For the text-containing cell, return its midpoint in [x, y] coordinate format. 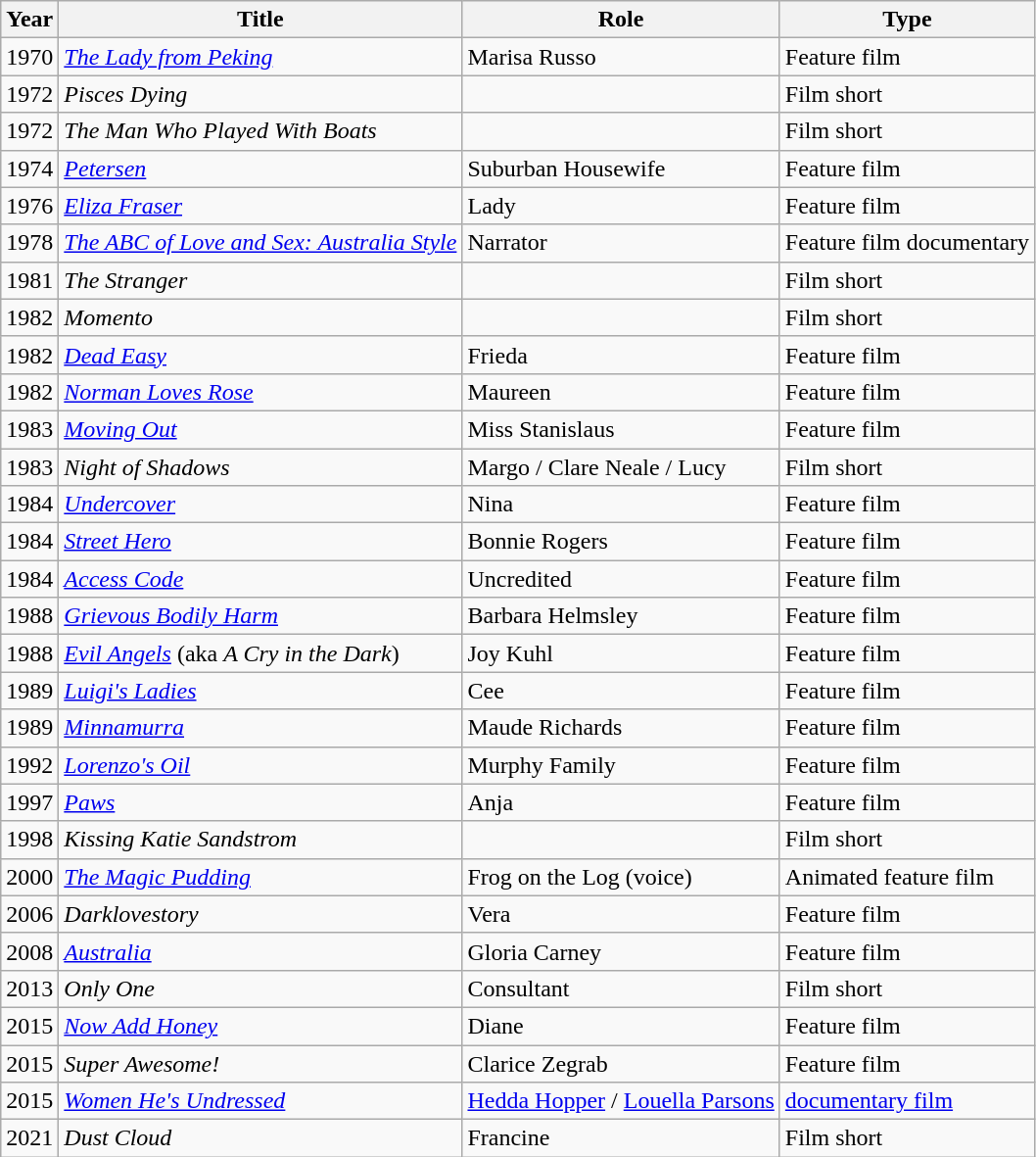
Hedda Hopper / Louella Parsons [621, 1101]
The ABC of Love and Sex: Australia Style [260, 243]
2000 [29, 877]
Eliza Fraser [260, 206]
Frieda [621, 355]
Frog on the Log (voice) [621, 877]
Minnamurra [260, 728]
Pisces Dying [260, 94]
Lady [621, 206]
Marisa Russo [621, 57]
Suburban Housewife [621, 169]
Clarice Zegrab [621, 1063]
2021 [29, 1138]
Narrator [621, 243]
Role [621, 20]
2008 [29, 951]
The Magic Pudding [260, 877]
Paws [260, 802]
Momento [260, 317]
Access Code [260, 579]
Joy Kuhl [621, 653]
Grievous Bodily Harm [260, 616]
Barbara Helmsley [621, 616]
Undercover [260, 505]
2006 [29, 914]
Kissing Katie Sandstrom [260, 840]
2013 [29, 988]
Vera [621, 914]
Only One [260, 988]
Diane [621, 1026]
Feature film documentary [907, 243]
1997 [29, 802]
Maureen [621, 392]
1981 [29, 280]
Petersen [260, 169]
1974 [29, 169]
1976 [29, 206]
Super Awesome! [260, 1063]
Now Add Honey [260, 1026]
Gloria Carney [621, 951]
Murphy Family [621, 765]
Year [29, 20]
Cee [621, 691]
Street Hero [260, 542]
Title [260, 20]
Miss Stanislaus [621, 429]
1970 [29, 57]
Australia [260, 951]
documentary film [907, 1101]
Dust Cloud [260, 1138]
Night of Shadows [260, 467]
Type [907, 20]
Maude Richards [621, 728]
Consultant [621, 988]
Evil Angels (aka A Cry in the Dark) [260, 653]
1992 [29, 765]
Francine [621, 1138]
Women He's Undressed [260, 1101]
Dead Easy [260, 355]
Uncredited [621, 579]
The Lady from Peking [260, 57]
Nina [621, 505]
Norman Loves Rose [260, 392]
Anja [621, 802]
Moving Out [260, 429]
The Stranger [260, 280]
Darklovestory [260, 914]
Bonnie Rogers [621, 542]
Animated feature film [907, 877]
The Man Who Played With Boats [260, 131]
Lorenzo's Oil [260, 765]
Margo / Clare Neale / Lucy [621, 467]
1998 [29, 840]
Luigi's Ladies [260, 691]
1978 [29, 243]
